Return the (X, Y) coordinate for the center point of the cell that contains the specified text.  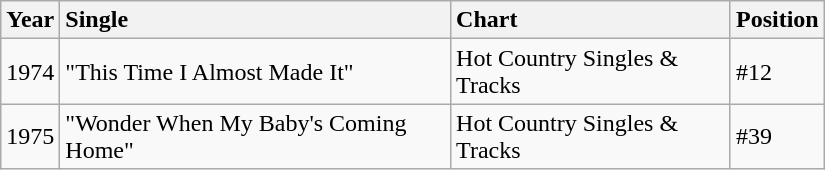
Position (777, 20)
1974 (30, 72)
1975 (30, 136)
Year (30, 20)
Chart (591, 20)
Single (256, 20)
#12 (777, 72)
"This Time I Almost Made It" (256, 72)
#39 (777, 136)
"Wonder When My Baby's Coming Home" (256, 136)
